Search for the cell housing the specified text and yield its [x, y] center coordinate. 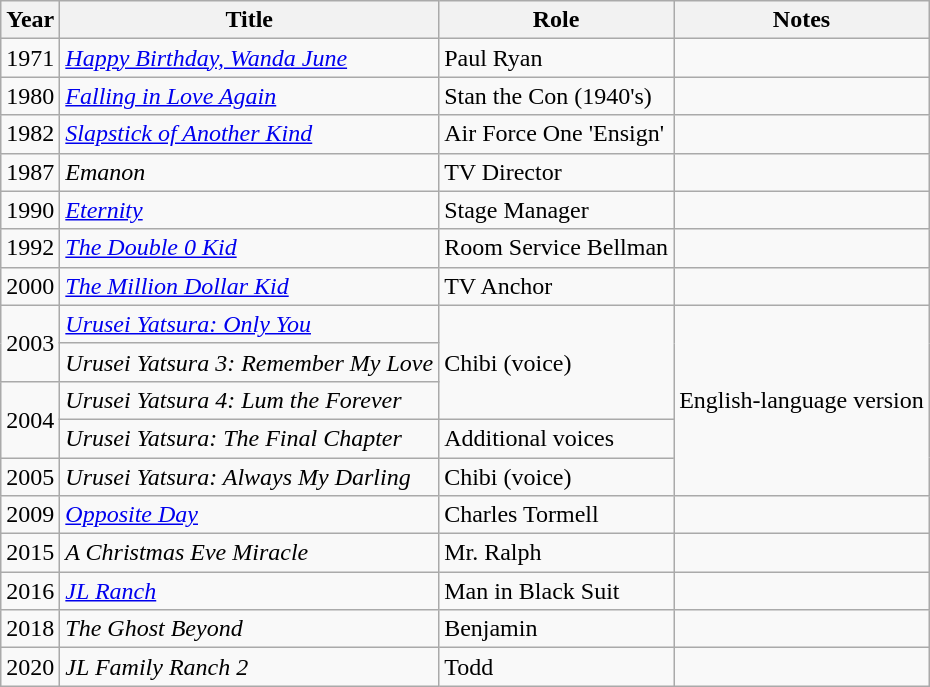
1990 [30, 210]
Additional voices [556, 438]
Happy Birthday, Wanda June [250, 58]
Year [30, 20]
1987 [30, 172]
2004 [30, 419]
The Double 0 Kid [250, 248]
Paul Ryan [556, 58]
2000 [30, 286]
Charles Tormell [556, 515]
2003 [30, 343]
Urusei Yatsura 4: Lum the Forever [250, 400]
Slapstick of Another Kind [250, 134]
A Christmas Eve Miracle [250, 553]
Air Force One 'Ensign' [556, 134]
Urusei Yatsura: The Final Chapter [250, 438]
2009 [30, 515]
TV Anchor [556, 286]
Urusei Yatsura: Always My Darling [250, 477]
JL Ranch [250, 591]
The Ghost Beyond [250, 629]
Falling in Love Again [250, 96]
Urusei Yatsura 3: Remember My Love [250, 362]
1971 [30, 58]
Urusei Yatsura: Only You [250, 324]
English-language version [802, 400]
Stage Manager [556, 210]
Todd [556, 667]
Opposite Day [250, 515]
1982 [30, 134]
Mr. Ralph [556, 553]
Eternity [250, 210]
2018 [30, 629]
Title [250, 20]
Notes [802, 20]
1980 [30, 96]
JL Family Ranch 2 [250, 667]
Emanon [250, 172]
Role [556, 20]
2016 [30, 591]
Room Service Bellman [556, 248]
2005 [30, 477]
2020 [30, 667]
The Million Dollar Kid [250, 286]
Man in Black Suit [556, 591]
Stan the Con (1940's) [556, 96]
1992 [30, 248]
Benjamin [556, 629]
TV Director [556, 172]
2015 [30, 553]
